Extract the [X, Y] coordinate from the center of the cell holding the provided text.  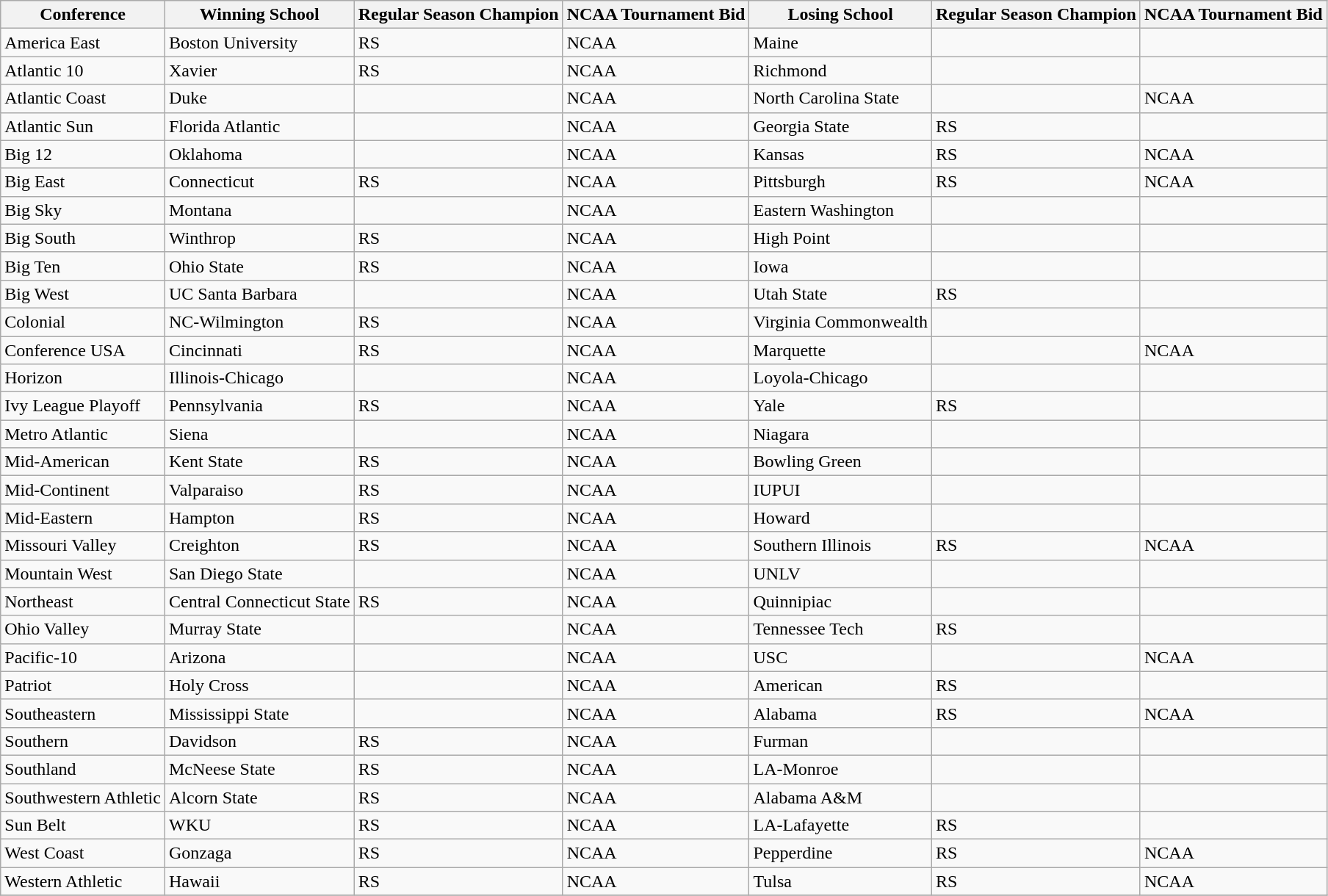
American [840, 685]
Illinois-Chicago [259, 378]
McNeese State [259, 769]
Duke [259, 98]
Furman [840, 741]
Pennsylvania [259, 406]
Murray State [259, 629]
Xavier [259, 71]
Boston University [259, 43]
Big South [83, 238]
San Diego State [259, 574]
Hawaii [259, 881]
Losing School [840, 15]
Mississippi State [259, 713]
Big East [83, 182]
Gonzaga [259, 853]
Eastern Washington [840, 210]
Hampton [259, 518]
Alabama [840, 713]
WKU [259, 825]
Ohio Valley [83, 629]
Mid-Eastern [83, 518]
Kansas [840, 154]
Niagara [840, 434]
Mid-Continent [83, 490]
Winning School [259, 15]
Big 12 [83, 154]
Southland [83, 769]
Maine [840, 43]
Valparaiso [259, 490]
Southwestern Athletic [83, 797]
Alabama A&M [840, 797]
Yale [840, 406]
Atlantic 10 [83, 71]
Horizon [83, 378]
Montana [259, 210]
Metro Atlantic [83, 434]
West Coast [83, 853]
Siena [259, 434]
UNLV [840, 574]
Patriot [83, 685]
Tulsa [840, 881]
UC Santa Barbara [259, 294]
LA-Lafayette [840, 825]
Winthrop [259, 238]
Iowa [840, 266]
Marquette [840, 350]
Southern Illinois [840, 546]
Pittsburgh [840, 182]
Mountain West [83, 574]
Sun Belt [83, 825]
Florida Atlantic [259, 126]
Western Athletic [83, 881]
Southeastern [83, 713]
Arizona [259, 657]
Creighton [259, 546]
Kent State [259, 462]
IUPUI [840, 490]
Northeast [83, 601]
Virginia Commonwealth [840, 322]
Utah State [840, 294]
NC-Wilmington [259, 322]
LA-Monroe [840, 769]
Connecticut [259, 182]
America East [83, 43]
Mid-American [83, 462]
Quinnipiac [840, 601]
Atlantic Coast [83, 98]
Howard [840, 518]
Cincinnati [259, 350]
Conference USA [83, 350]
Big Sky [83, 210]
Pepperdine [840, 853]
Richmond [840, 71]
Davidson [259, 741]
Loyola-Chicago [840, 378]
Pacific-10 [83, 657]
Georgia State [840, 126]
Oklahoma [259, 154]
Colonial [83, 322]
USC [840, 657]
Big West [83, 294]
Bowling Green [840, 462]
Ivy League Playoff [83, 406]
Tennessee Tech [840, 629]
Big Ten [83, 266]
High Point [840, 238]
Central Connecticut State [259, 601]
Conference [83, 15]
Atlantic Sun [83, 126]
Missouri Valley [83, 546]
Ohio State [259, 266]
North Carolina State [840, 98]
Holy Cross [259, 685]
Southern [83, 741]
Alcorn State [259, 797]
